Pinpoint the cell where the given text exists, returning its (X, Y) midpoint coordinate. 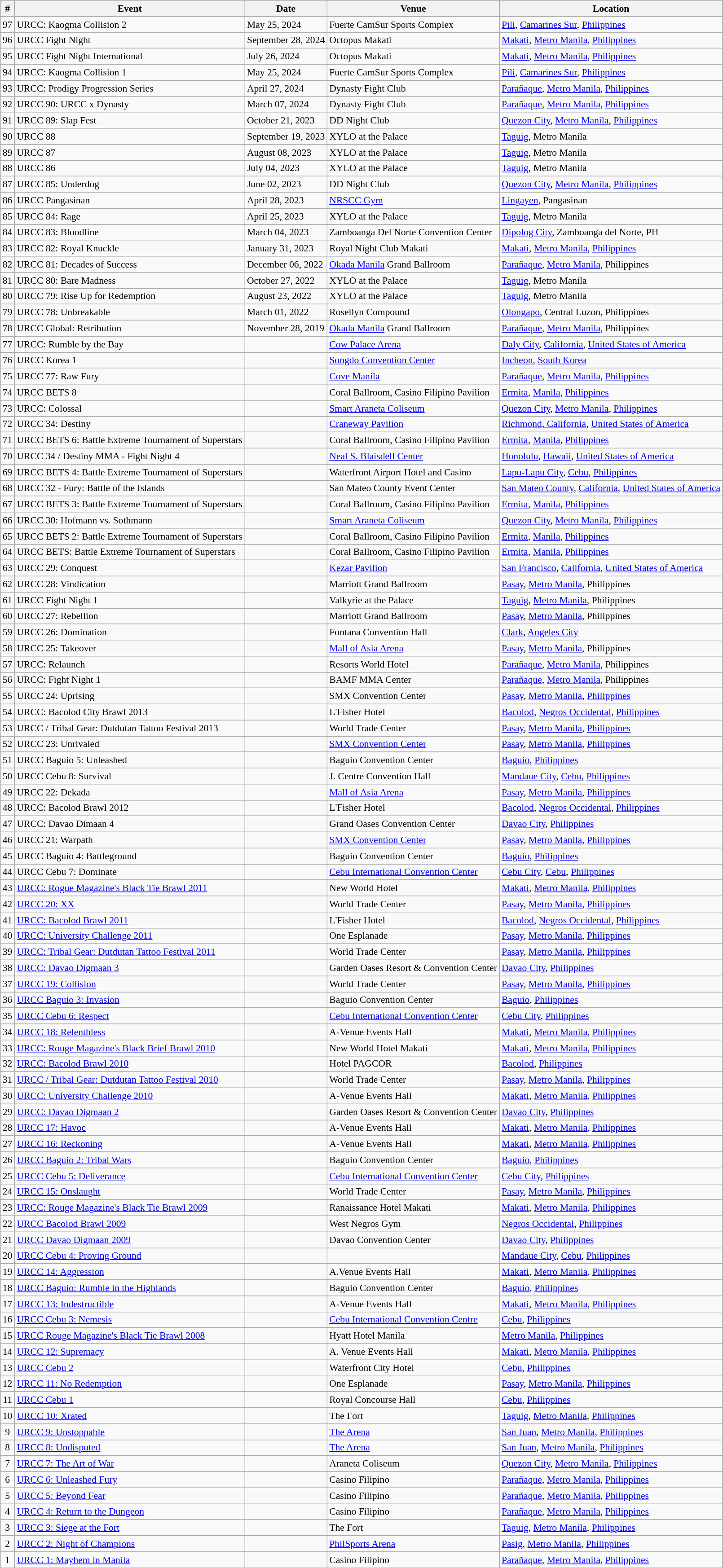
15 (8, 1336)
73 (8, 408)
URCC BETS 2: Battle Extreme Tournament of Superstars (129, 536)
April 25, 2023 (286, 216)
81 (8, 281)
Incheon, South Korea (611, 360)
URCC Cebu 8: Survival (129, 776)
URCC Cebu 3: Nemesis (129, 1320)
59 (8, 632)
2 (8, 1544)
URCC 3: Siege at the Fort (129, 1528)
West Negros Gym (413, 1224)
Fontana Convention Hall (413, 632)
22 (8, 1224)
88 (8, 168)
October 27, 2022 (286, 281)
Davao Convention Center (413, 1240)
URCC Cebu 7: Dominate (129, 872)
Cebu International Convention Centre (413, 1320)
URCC / Tribal Gear: Dutdutan Tattoo Festival 2013 (129, 728)
48 (8, 808)
8 (8, 1448)
URCC 19: Collision (129, 984)
43 (8, 888)
79 (8, 312)
URCC 28: Vindication (129, 584)
URCC: Rumble by the Bay (129, 344)
URCC Cebu 5: Deliverance (129, 1176)
URCC 83: Bloodline (129, 233)
URCC Bacolod Brawl 2009 (129, 1224)
68 (8, 488)
Royal Concourse Hall (413, 1400)
URCC 9: Unstoppable (129, 1432)
Royal Night Club Makati (413, 249)
50 (8, 776)
69 (8, 472)
URCC 82: Royal Knuckle (129, 249)
URCC 18: Relenthless (129, 1032)
27 (8, 1144)
URCC 86 (129, 168)
Craneway Pavilion (413, 424)
14 (8, 1352)
29 (8, 1112)
49 (8, 792)
URCC BETS 3: Battle Extreme Tournament of Superstars (129, 505)
82 (8, 264)
91 (8, 121)
74 (8, 392)
Cebu City, Cebu, Philippines (611, 872)
Olongapo, Central Luzon, Philippines (611, 312)
URCC 78: Unbreakable (129, 312)
42 (8, 904)
46 (8, 840)
39 (8, 952)
URCC 32 - Fury: Battle of the Islands (129, 488)
URCC 80: Bare Madness (129, 281)
URCC: Bacolod Brawl 2012 (129, 808)
URCC 77: Raw Fury (129, 377)
URCC 21: Warpath (129, 840)
New World Hotel (413, 888)
URCC BETS 8 (129, 392)
Neal S. Blaisdell Center (413, 457)
URCC Cebu 6: Respect (129, 1016)
July 26, 2024 (286, 57)
Lapu-Lapu City, Cebu, Philippines (611, 472)
April 27, 2024 (286, 88)
Zamboanga Del Norte Convention Center (413, 233)
July 04, 2023 (286, 168)
URCC Baguio 2: Tribal Wars (129, 1160)
31 (8, 1080)
51 (8, 760)
URCC 8: Undisputed (129, 1448)
35 (8, 1016)
PhilSports Arena (413, 1544)
A.Venue Events Hall (413, 1272)
URCC Fight Night International (129, 57)
12 (8, 1384)
URCC Pangasinan (129, 201)
61 (8, 600)
April 28, 2023 (286, 201)
34 (8, 1032)
San Mateo County, California, United States of America (611, 488)
URCC: Davao Digmaan 2 (129, 1112)
URCC 81: Decades of Success (129, 264)
URCC: Bacolod City Brawl 2013 (129, 712)
33 (8, 1048)
Resorts World Hotel (413, 664)
77 (8, 344)
URCC: Davao Dimaan 4 (129, 824)
URCC Baguio 4: Battleground (129, 856)
Valkyrie at the Palace (413, 600)
89 (8, 153)
URCC: Fight Night 1 (129, 680)
83 (8, 249)
URCC: Kaogma Collision 2 (129, 25)
September 19, 2023 (286, 136)
90 (8, 136)
92 (8, 105)
BAMF MMA Center (413, 680)
Waterfront Airport Hotel and Casino (413, 472)
Richmond, California, United States of America (611, 424)
URCC 90: URCC x Dynasty (129, 105)
URCC: Colossal (129, 408)
November 28, 2019 (286, 329)
URCC 25: Takeover (129, 648)
45 (8, 856)
Hyatt Hotel Manila (413, 1336)
7 (8, 1464)
URCC 13: Indestructible (129, 1304)
March 04, 2023 (286, 233)
Honolulu, Hawaii, United States of America (611, 457)
19 (8, 1272)
26 (8, 1160)
URCC: Tribal Gear: Dutdutan Tattoo Festival 2011 (129, 952)
4 (8, 1512)
23 (8, 1208)
Hotel PAGCOR (413, 1064)
URCC 11: No Redemption (129, 1384)
Event (129, 9)
66 (8, 520)
10 (8, 1416)
41 (8, 920)
San Mateo County Event Center (413, 488)
URCC Cebu 1 (129, 1400)
Metro Manila, Philippines (611, 1336)
New World Hotel Makati (413, 1048)
36 (8, 1000)
76 (8, 360)
March 07, 2024 (286, 105)
17 (8, 1304)
Date (286, 9)
URCC: Bacolod Brawl 2011 (129, 920)
URCC 1: Mayhem in Manila (129, 1560)
21 (8, 1240)
64 (8, 552)
J. Centre Convention Hall (413, 776)
URCC 12: Supremacy (129, 1352)
Venue (413, 9)
September 28, 2024 (286, 40)
URCC Rouge Magazine's Black Tie Brawl 2008 (129, 1336)
URCC 17: Havoc (129, 1128)
March 01, 2022 (286, 312)
# (8, 9)
72 (8, 424)
37 (8, 984)
URCC Korea 1 (129, 360)
52 (8, 744)
URCC 84: Rage (129, 216)
URCC 34: Destiny (129, 424)
9 (8, 1432)
URCC 4: Return to the Dungeon (129, 1512)
URCC Cebu 2 (129, 1368)
URCC 30: Hofmann vs. Sothmann (129, 520)
30 (8, 1096)
67 (8, 505)
96 (8, 40)
97 (8, 25)
56 (8, 680)
71 (8, 440)
Kezar Pavilion (413, 568)
1 (8, 1560)
URCC 24: Uprising (129, 696)
URCC BETS 6: Battle Extreme Tournament of Superstars (129, 440)
URCC 6: Unleashed Fury (129, 1480)
86 (8, 201)
5 (8, 1496)
16 (8, 1320)
October 21, 2023 (286, 121)
January 31, 2023 (286, 249)
47 (8, 824)
Araneta Coliseum (413, 1464)
70 (8, 457)
Daly City, California, United States of America (611, 344)
Bacolod, Philippines (611, 1064)
20 (8, 1256)
URCC 16: Reckoning (129, 1144)
44 (8, 872)
URCC 27: Rebellion (129, 616)
Dipolog City, Zamboanga del Norte, PH (611, 233)
93 (8, 88)
65 (8, 536)
URCC Fight Night 1 (129, 600)
URCC: University Challenge 2011 (129, 936)
URCC: University Challenge 2010 (129, 1096)
94 (8, 73)
URCC 23: Unrivaled (129, 744)
August 23, 2022 (286, 296)
78 (8, 329)
URCC: Rouge Magazine's Black Tie Brawl 2009 (129, 1208)
11 (8, 1400)
URCC 29: Conquest (129, 568)
58 (8, 648)
62 (8, 584)
57 (8, 664)
85 (8, 216)
URCC Global: Retribution (129, 329)
24 (8, 1192)
87 (8, 184)
25 (8, 1176)
60 (8, 616)
Negros Occidental, Philippines (611, 1224)
June 02, 2023 (286, 184)
URCC Davao Digmaan 2009 (129, 1240)
84 (8, 233)
28 (8, 1128)
URCC Baguio 5: Unleashed (129, 760)
95 (8, 57)
URCC 85: Underdog (129, 184)
URCC 15: Onslaught (129, 1192)
Ranaissance Hotel Makati (413, 1208)
Cow Palace Arena (413, 344)
NRSCC Gym (413, 201)
August 08, 2023 (286, 153)
URCC 34 / Destiny MMA - Fight Night 4 (129, 457)
URCC Baguio: Rumble in the Highlands (129, 1288)
75 (8, 377)
55 (8, 696)
38 (8, 968)
San Francisco, California, United States of America (611, 568)
URCC 14: Aggression (129, 1272)
URCC 2: Night of Champions (129, 1544)
URCC: Rogue Magazine's Black Tie Brawl 2011 (129, 888)
URCC 89: Slap Fest (129, 121)
Lingayen, Pangasinan (611, 201)
40 (8, 936)
53 (8, 728)
URCC: Rouge Magazine's Black Brief Brawl 2010 (129, 1048)
A. Venue Events Hall (413, 1352)
URCC: Relaunch (129, 664)
URCC Fight Night (129, 40)
Grand Oases Convention Center (413, 824)
URCC 5: Beyond Fear (129, 1496)
URCC BETS: Battle Extreme Tournament of Superstars (129, 552)
Location (611, 9)
URCC: Prodigy Progression Series (129, 88)
13 (8, 1368)
URCC: Bacolod Brawl 2010 (129, 1064)
Clark, Angeles City (611, 632)
December 06, 2022 (286, 264)
URCC: Kaogma Collision 1 (129, 73)
URCC 87 (129, 153)
54 (8, 712)
32 (8, 1064)
Songdo Convention Center (413, 360)
Cove Manila (413, 377)
63 (8, 568)
URCC 7: The Art of War (129, 1464)
URCC 26: Domination (129, 632)
URCC 20: XX (129, 904)
80 (8, 296)
URCC 22: Dekada (129, 792)
URCC 79: Rise Up for Redemption (129, 296)
18 (8, 1288)
Waterfront City Hotel (413, 1368)
Rosellyn Compound (413, 312)
Pasig, Metro Manila, Philippines (611, 1544)
6 (8, 1480)
URCC: Davao Digmaan 3 (129, 968)
URCC / Tribal Gear: Dutdutan Tattoo Festival 2010 (129, 1080)
URCC 10: Xrated (129, 1416)
URCC Cebu 4: Proving Ground (129, 1256)
URCC Baguio 3: Invasion (129, 1000)
3 (8, 1528)
URCC BETS 4: Battle Extreme Tournament of Superstars (129, 472)
URCC 88 (129, 136)
